Determine the (X, Y) coordinate at the center of the cell enclosing the given text.  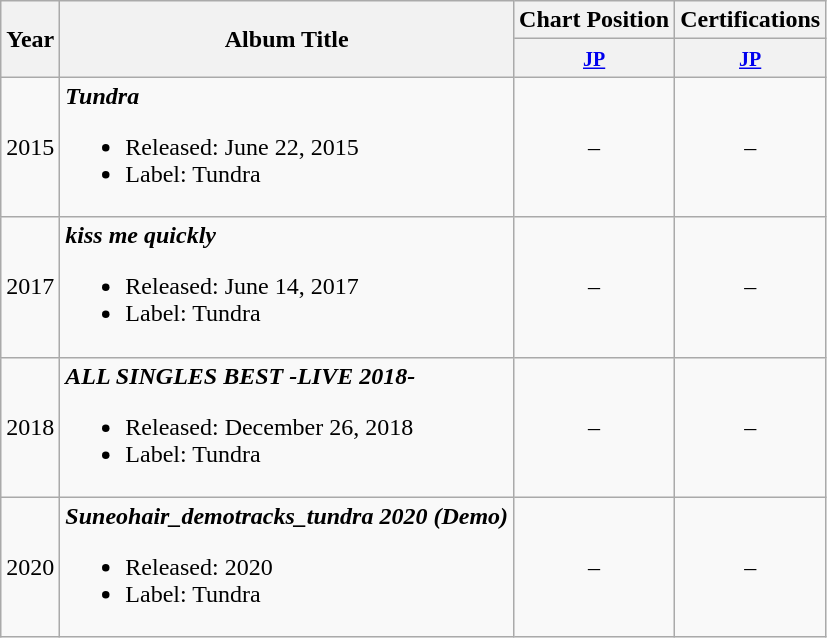
kiss me quicklyReleased: June 14, 2017Label: Tundra (287, 287)
2020 (30, 567)
2015 (30, 147)
TundraReleased: June 22, 2015Label: Tundra (287, 147)
2018 (30, 427)
2017 (30, 287)
Album Title (287, 39)
ALL SINGLES BEST -LIVE 2018-Released: December 26, 2018Label: Tundra (287, 427)
Chart Position (594, 20)
Certifications (750, 20)
Year (30, 39)
Suneohair_demotracks_tundra 2020 (Demo)Released: 2020Label: Tundra (287, 567)
